Extract the [X, Y] coordinate from the center of the cell holding the provided text.  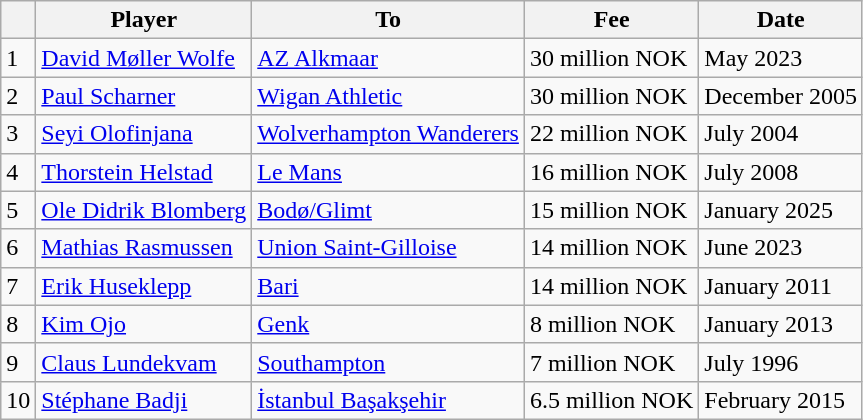
Claus Lundekvam [144, 362]
Ole Didrik Blomberg [144, 210]
David Møller Wolfe [144, 58]
Paul Scharner [144, 96]
January 2025 [781, 210]
5 [18, 210]
İstanbul Başakşehir [388, 400]
22 million NOK [611, 134]
February 2015 [781, 400]
July 1996 [781, 362]
3 [18, 134]
May 2023 [781, 58]
Date [781, 20]
Mathias Rasmussen [144, 248]
Seyi Olofinjana [144, 134]
Bodø/Glimt [388, 210]
July 2008 [781, 172]
Wigan Athletic [388, 96]
Erik Huseklepp [144, 286]
15 million NOK [611, 210]
6 [18, 248]
9 [18, 362]
7 million NOK [611, 362]
Fee [611, 20]
7 [18, 286]
January 2013 [781, 324]
Southampton [388, 362]
8 [18, 324]
10 [18, 400]
16 million NOK [611, 172]
Genk [388, 324]
4 [18, 172]
Stéphane Badji [144, 400]
Bari [388, 286]
1 [18, 58]
2 [18, 96]
January 2011 [781, 286]
Thorstein Helstad [144, 172]
December 2005 [781, 96]
Kim Ojo [144, 324]
June 2023 [781, 248]
Le Mans [388, 172]
To [388, 20]
Union Saint-Gilloise [388, 248]
July 2004 [781, 134]
Wolverhampton Wanderers [388, 134]
Player [144, 20]
8 million NOK [611, 324]
6.5 million NOK [611, 400]
AZ Alkmaar [388, 58]
